Return (x, y) of the center of cell containing provided text 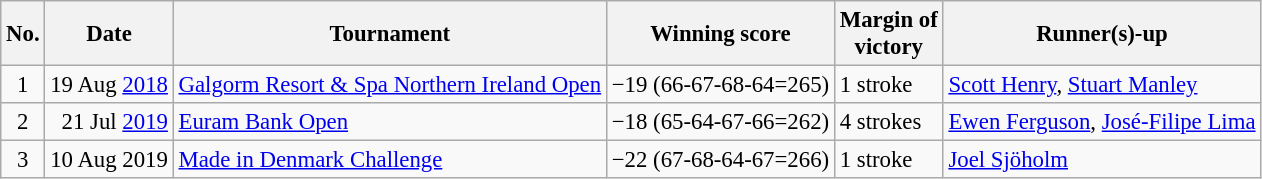
Galgorm Resort & Spa Northern Ireland Open (390, 85)
Scott Henry, Stuart Manley (1102, 85)
Made in Denmark Challenge (390, 160)
10 Aug 2019 (109, 160)
Joel Sjöholm (1102, 160)
No. (23, 34)
Euram Bank Open (390, 122)
Winning score (720, 34)
3 (23, 160)
21 Jul 2019 (109, 122)
Date (109, 34)
Margin ofvictory (888, 34)
1 (23, 85)
Runner(s)-up (1102, 34)
−18 (65-64-67-66=262) (720, 122)
19 Aug 2018 (109, 85)
Tournament (390, 34)
4 strokes (888, 122)
2 (23, 122)
Ewen Ferguson, José-Filipe Lima (1102, 122)
−22 (67-68-64-67=266) (720, 160)
−19 (66-67-68-64=265) (720, 85)
